Capture the cell that displays the provided text and extract its (X, Y) central coordinate. 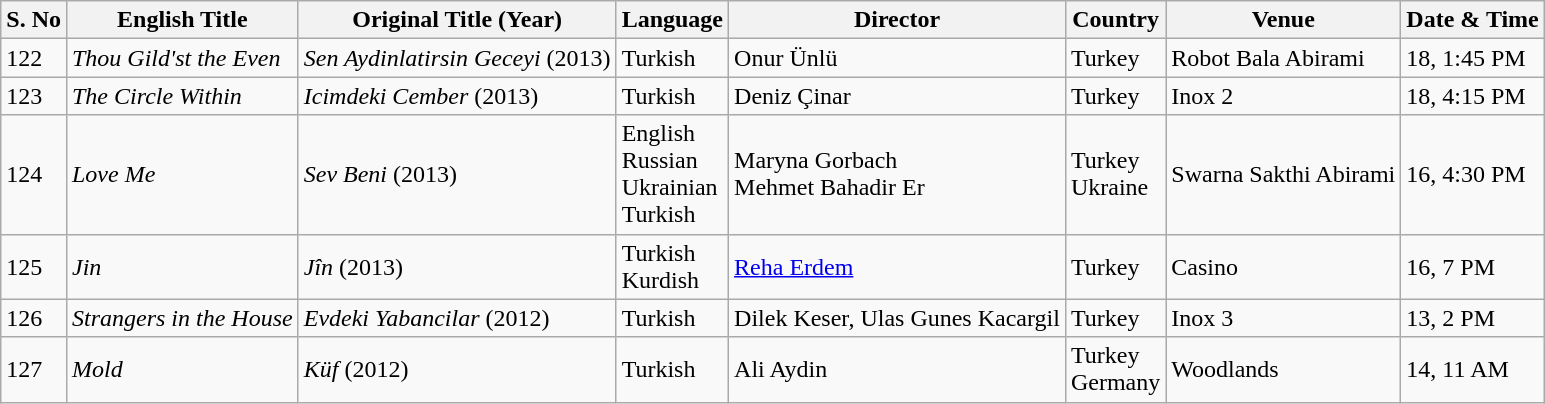
123 (34, 96)
Country (1115, 20)
18, 4:15 PM (1472, 96)
16, 7 PM (1472, 266)
127 (34, 370)
Küf (2012) (457, 370)
Maryna Gorbach Mehmet Bahadir Er (898, 174)
Woodlands (1284, 370)
Casino (1284, 266)
14, 11 AM (1472, 370)
Swarna Sakthi Abirami (1284, 174)
English Russian Ukrainian Turkish (672, 174)
Director (898, 20)
Inox 3 (1284, 318)
Sev Beni (2013) (457, 174)
Turkish Kurdish (672, 266)
Thou Gild'st the Even (182, 58)
English Title (182, 20)
Jîn (2013) (457, 266)
Jin (182, 266)
Language (672, 20)
122 (34, 58)
S. No (34, 20)
Dilek Keser, Ulas Gunes Kacargil (898, 318)
Icimdeki Cember (2013) (457, 96)
126 (34, 318)
Evdeki Yabancilar (2012) (457, 318)
Original Title (Year) (457, 20)
Ali Aydin (898, 370)
The Circle Within (182, 96)
Deniz Çinar (898, 96)
18, 1:45 PM (1472, 58)
Reha Erdem (898, 266)
Turkey Ukraine (1115, 174)
125 (34, 266)
Date & Time (1472, 20)
Love Me (182, 174)
16, 4:30 PM (1472, 174)
13, 2 PM (1472, 318)
Onur Ünlü (898, 58)
Inox 2 (1284, 96)
Sen Aydinlatirsin Geceyi (2013) (457, 58)
Strangers in the House (182, 318)
Turkey Germany (1115, 370)
Mold (182, 370)
Venue (1284, 20)
124 (34, 174)
Robot Bala Abirami (1284, 58)
